Scan for the cell matching the given text and deliver its [x, y] coordinate at center. 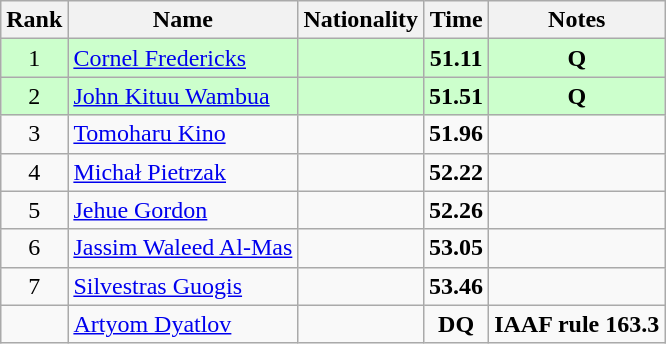
Time [456, 20]
52.26 [456, 210]
5 [34, 210]
Jehue Gordon [183, 210]
6 [34, 248]
Jassim Waleed Al-Mas [183, 248]
51.96 [456, 134]
51.11 [456, 58]
Nationality [361, 20]
Tomoharu Kino [183, 134]
Rank [34, 20]
53.05 [456, 248]
Michał Pietrzak [183, 172]
Name [183, 20]
John Kituu Wambua [183, 96]
Artyom Dyatlov [183, 324]
DQ [456, 324]
4 [34, 172]
Notes [577, 20]
7 [34, 286]
1 [34, 58]
2 [34, 96]
53.46 [456, 286]
51.51 [456, 96]
52.22 [456, 172]
Cornel Fredericks [183, 58]
3 [34, 134]
Silvestras Guogis [183, 286]
IAAF rule 163.3 [577, 324]
